Return [X, Y] of the center of cell containing provided text 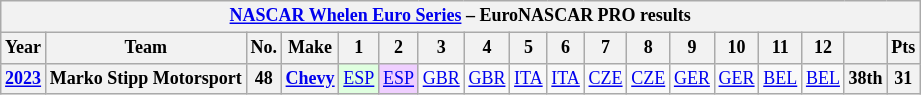
38th [866, 78]
9 [692, 48]
10 [736, 48]
Make [310, 48]
8 [648, 48]
48 [264, 78]
2 [399, 48]
5 [528, 48]
Team [146, 48]
12 [824, 48]
Marko Stipp Motorsport [146, 78]
No. [264, 48]
3 [441, 48]
6 [566, 48]
4 [487, 48]
Year [24, 48]
11 [780, 48]
7 [606, 48]
31 [904, 78]
1 [359, 48]
NASCAR Whelen Euro Series – EuroNASCAR PRO results [460, 16]
2023 [24, 78]
Chevy [310, 78]
Pts [904, 48]
